Return the (x, y) coordinate for the center point of the cell that contains the specified text.  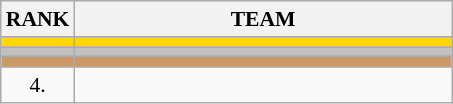
4. (38, 85)
RANK (38, 19)
TEAM (262, 19)
